From the cell containing the given text, extract its center point as (X, Y) coordinate. 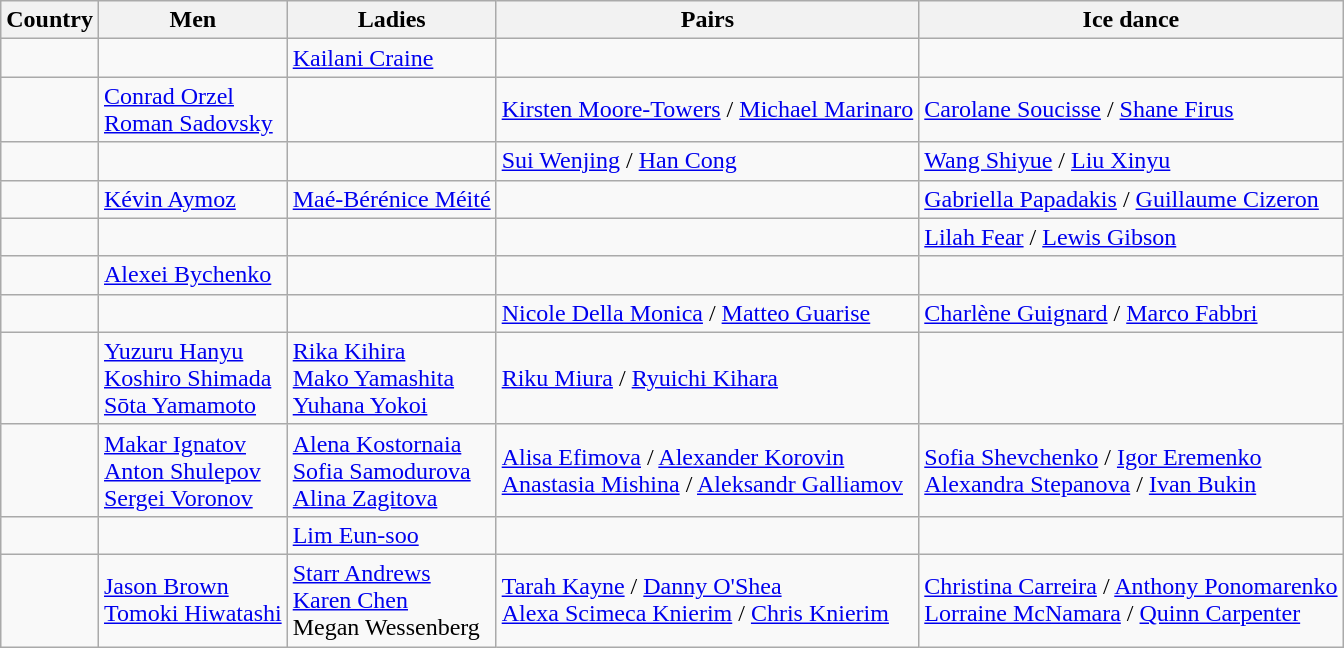
Pairs (708, 20)
Carolane Soucisse / Shane Firus (1131, 110)
Lilah Fear / Lewis Gibson (1131, 237)
Men (192, 20)
Rika KihiraMako YamashitaYuhana Yokoi (392, 378)
Alena KostornaiaSofia SamodurovaAlina Zagitova (392, 470)
Kailani Craine (392, 58)
Yuzuru HanyuKoshiro ShimadaSōta Yamamoto (192, 378)
Tarah Kayne / Danny O'SheaAlexa Scimeca Knierim / Chris Knierim (708, 600)
Sui Wenjing / Han Cong (708, 161)
Riku Miura / Ryuichi Kihara (708, 378)
Christina Carreira / Anthony PonomarenkoLorraine McNamara / Quinn Carpenter (1131, 600)
Kirsten Moore-Towers / Michael Marinaro (708, 110)
Conrad OrzelRoman Sadovsky (192, 110)
Alisa Efimova / Alexander KorovinAnastasia Mishina / Aleksandr Galliamov (708, 470)
Kévin Aymoz (192, 199)
Makar IgnatovAnton ShulepovSergei Voronov (192, 470)
Jason BrownTomoki Hiwatashi (192, 600)
Nicole Della Monica / Matteo Guarise (708, 313)
Alexei Bychenko (192, 275)
Wang Shiyue / Liu Xinyu (1131, 161)
Lim Eun-soo (392, 535)
Gabriella Papadakis / Guillaume Cizeron (1131, 199)
Charlène Guignard / Marco Fabbri (1131, 313)
Country (50, 20)
Sofia Shevchenko / Igor EremenkoAlexandra Stepanova / Ivan Bukin (1131, 470)
Starr AndrewsKaren ChenMegan Wessenberg (392, 600)
Maé-Bérénice Méité (392, 199)
Ice dance (1131, 20)
Ladies (392, 20)
